Search for the cell housing the specified text and yield its (x, y) center coordinate. 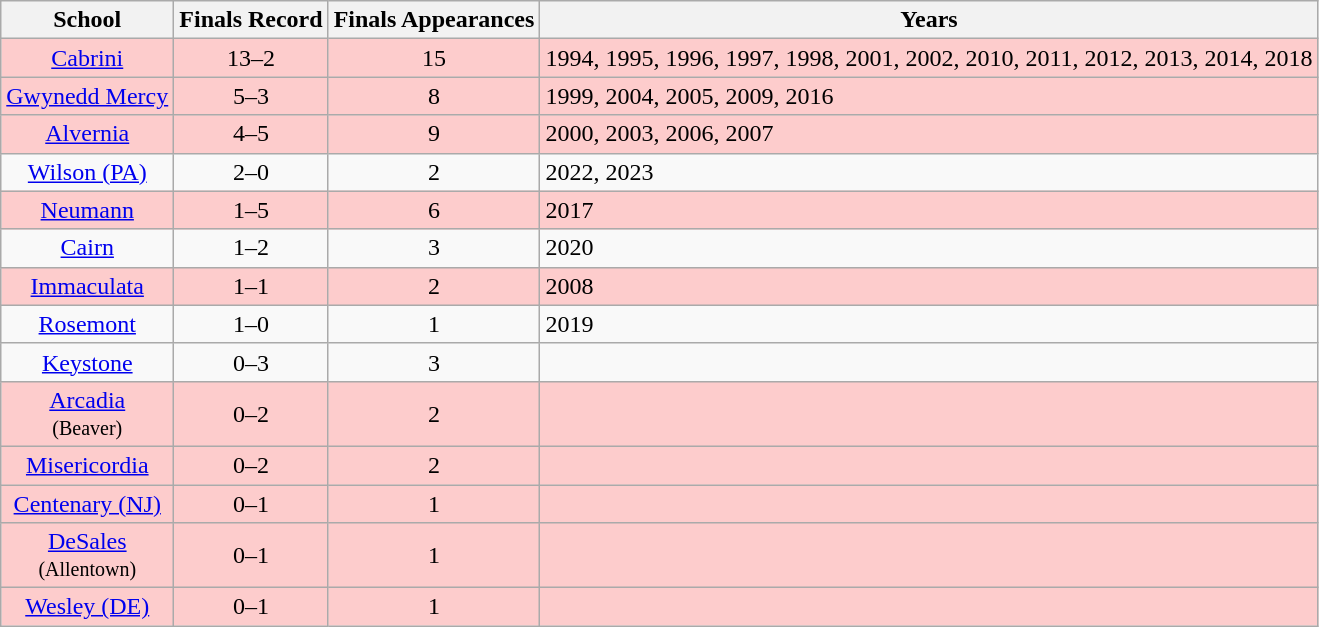
1994, 1995, 1996, 1997, 1998, 2001, 2002, 2010, 2011, 2012, 2013, 2014, 2018 (929, 58)
2022, 2023 (929, 172)
Misericordia (88, 465)
Rosemont (88, 324)
1–1 (251, 286)
Centenary (NJ) (88, 503)
6 (434, 210)
1–5 (251, 210)
Years (929, 20)
Gwynedd Mercy (88, 96)
Cabrini (88, 58)
Keystone (88, 362)
1999, 2004, 2005, 2009, 2016 (929, 96)
9 (434, 134)
1–2 (251, 248)
8 (434, 96)
4–5 (251, 134)
13–2 (251, 58)
Immaculata (88, 286)
2019 (929, 324)
0–3 (251, 362)
DeSales(Allentown) (88, 556)
2017 (929, 210)
Alvernia (88, 134)
Wesley (DE) (88, 607)
Wilson (PA) (88, 172)
2020 (929, 248)
2008 (929, 286)
2000, 2003, 2006, 2007 (929, 134)
2–0 (251, 172)
5–3 (251, 96)
Finals Appearances (434, 20)
1–0 (251, 324)
Cairn (88, 248)
Neumann (88, 210)
Arcadia(Beaver) (88, 414)
15 (434, 58)
Finals Record (251, 20)
School (88, 20)
